Pinpoint the cell where the given text exists, returning its [X, Y] midpoint coordinate. 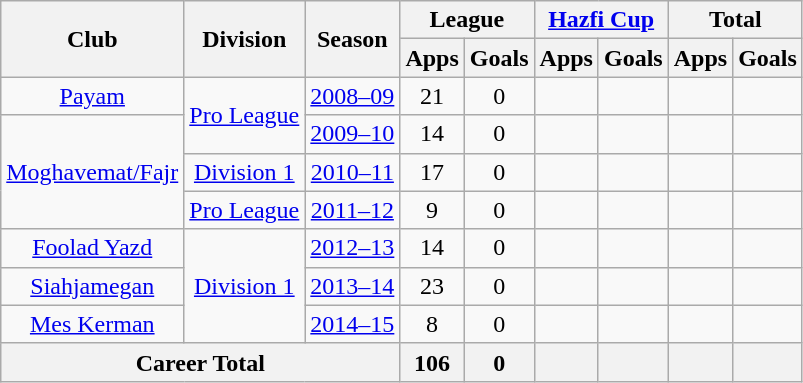
Payam [92, 96]
League [467, 20]
Hazfi Cup [601, 20]
2012–13 [352, 248]
Season [352, 39]
17 [432, 172]
Club [92, 39]
2013–14 [352, 286]
23 [432, 286]
Mes Kerman [92, 324]
2010–11 [352, 172]
2009–10 [352, 134]
2014–15 [352, 324]
106 [432, 362]
Foolad Yazd [92, 248]
Division [244, 39]
Career Total [200, 362]
8 [432, 324]
2011–12 [352, 210]
9 [432, 210]
Siahjamegan [92, 286]
21 [432, 96]
Total [735, 20]
2008–09 [352, 96]
Moghavemat/Fajr [92, 172]
